Extract the (x, y) coordinate from the center of the cell holding the provided text.  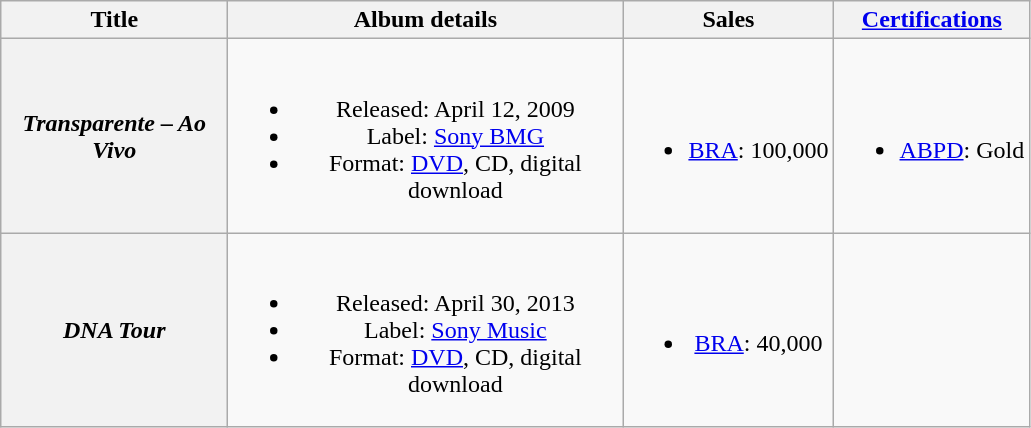
Title (114, 20)
Album details (426, 20)
Certifications (932, 20)
Released: April 30, 2013Label: Sony MusicFormat: DVD, CD, digital download (426, 330)
Sales (728, 20)
DNA Tour (114, 330)
ABPD: Gold (932, 136)
BRA: 100,000 (728, 136)
Transparente – Ao Vivo (114, 136)
BRA: 40,000 (728, 330)
Released: April 12, 2009Label: Sony BMGFormat: DVD, CD, digital download (426, 136)
